Scan for the cell matching the given text and deliver its (X, Y) coordinate at center. 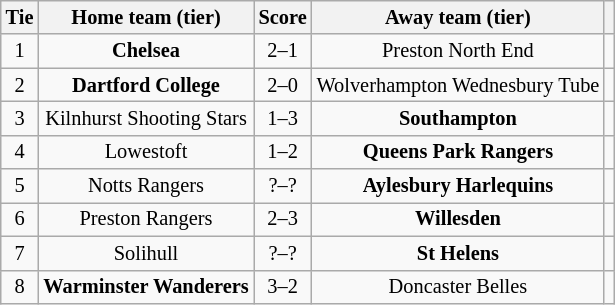
Warminster Wanderers (146, 287)
1–3 (283, 118)
Preston Rangers (146, 219)
2–1 (283, 51)
Southampton (458, 118)
Doncaster Belles (458, 287)
Dartford College (146, 85)
5 (20, 186)
3–2 (283, 287)
Willesden (458, 219)
4 (20, 152)
Wolverhampton Wednesbury Tube (458, 85)
Away team (tier) (458, 17)
St Helens (458, 253)
Notts Rangers (146, 186)
Home team (tier) (146, 17)
6 (20, 219)
1 (20, 51)
3 (20, 118)
2–3 (283, 219)
Aylesbury Harlequins (458, 186)
Queens Park Rangers (458, 152)
Chelsea (146, 51)
Preston North End (458, 51)
2–0 (283, 85)
1–2 (283, 152)
8 (20, 287)
Solihull (146, 253)
Lowestoft (146, 152)
7 (20, 253)
Score (283, 17)
Kilnhurst Shooting Stars (146, 118)
Tie (20, 17)
2 (20, 85)
